Output the (X, Y) coordinate of the center of the cell containing the given text.  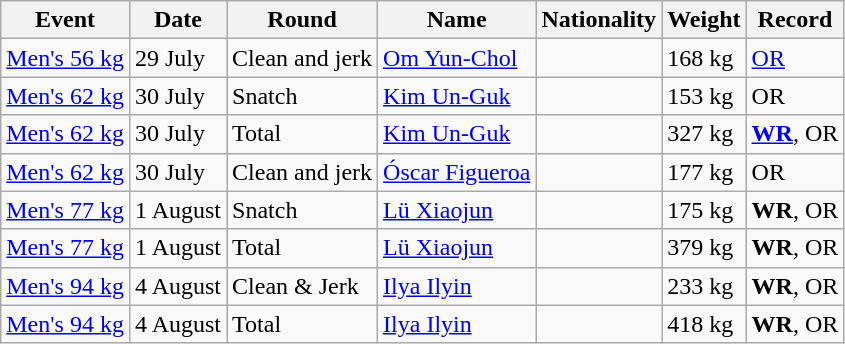
Round (302, 20)
29 July (178, 58)
Om Yun-Chol (457, 58)
Name (457, 20)
Date (178, 20)
177 kg (704, 172)
Event (66, 20)
233 kg (704, 286)
Record (795, 20)
Nationality (599, 20)
Men's 56 kg (66, 58)
327 kg (704, 134)
418 kg (704, 324)
Weight (704, 20)
175 kg (704, 210)
153 kg (704, 96)
Óscar Figueroa (457, 172)
379 kg (704, 248)
Clean & Jerk (302, 286)
168 kg (704, 58)
